Return the [X, Y] coordinate for the center point of the cell that contains the specified text.  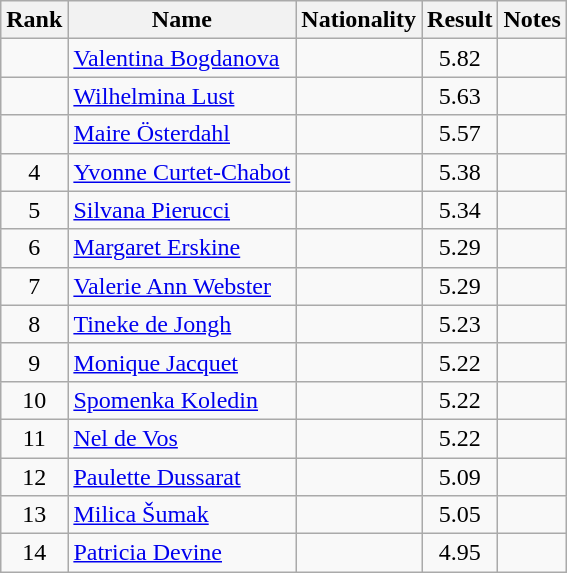
Valentina Bogdanova [182, 58]
5.63 [460, 96]
10 [34, 400]
Rank [34, 20]
5.09 [460, 477]
13 [34, 515]
5.38 [460, 172]
Yvonne Curtet-Chabot [182, 172]
Nel de Vos [182, 438]
9 [34, 362]
Margaret Erskine [182, 248]
Nationality [359, 20]
Monique Jacquet [182, 362]
Milica Šumak [182, 515]
5.82 [460, 58]
Paulette Dussarat [182, 477]
5.05 [460, 515]
Name [182, 20]
Silvana Pierucci [182, 210]
8 [34, 324]
Patricia Devine [182, 553]
4.95 [460, 553]
4 [34, 172]
7 [34, 286]
Notes [532, 20]
12 [34, 477]
Maire Österdahl [182, 134]
6 [34, 248]
Tineke de Jongh [182, 324]
14 [34, 553]
Wilhelmina Lust [182, 96]
Spomenka Koledin [182, 400]
5.57 [460, 134]
Valerie Ann Webster [182, 286]
Result [460, 20]
11 [34, 438]
5.23 [460, 324]
5 [34, 210]
5.34 [460, 210]
